Scan for the cell matching the given text and deliver its (X, Y) coordinate at center. 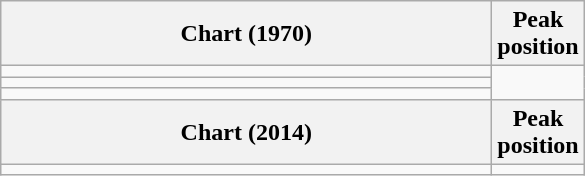
Chart (1970) (246, 34)
Chart (2014) (246, 132)
